Find where the given text appears and provide that cell's center as [X, Y] coordinate. 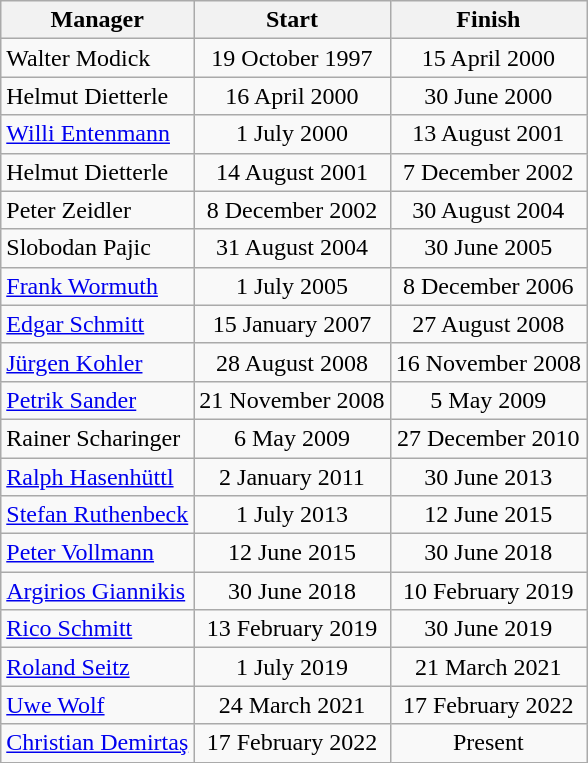
8 December 2006 [488, 286]
14 August 2001 [292, 172]
Argirios Giannikis [98, 591]
30 June 2019 [488, 629]
30 June 2013 [488, 477]
30 August 2004 [488, 210]
Start [292, 20]
21 March 2021 [488, 667]
Stefan Ruthenbeck [98, 515]
21 November 2008 [292, 400]
Peter Zeidler [98, 210]
8 December 2002 [292, 210]
Finish [488, 20]
Manager [98, 20]
Roland Seitz [98, 667]
13 August 2001 [488, 134]
Slobodan Pajic [98, 248]
Rico Schmitt [98, 629]
19 October 1997 [292, 58]
5 May 2009 [488, 400]
Jürgen Kohler [98, 362]
10 February 2019 [488, 591]
Walter Modick [98, 58]
2 January 2011 [292, 477]
27 December 2010 [488, 438]
27 August 2008 [488, 324]
Rainer Scharinger [98, 438]
6 May 2009 [292, 438]
Peter Vollmann [98, 553]
Edgar Schmitt [98, 324]
1 July 2019 [292, 667]
1 July 2013 [292, 515]
Ralph Hasenhüttl [98, 477]
30 June 2005 [488, 248]
15 April 2000 [488, 58]
1 July 2000 [292, 134]
1 July 2005 [292, 286]
16 November 2008 [488, 362]
16 April 2000 [292, 96]
31 August 2004 [292, 248]
Christian Demirtaş [98, 743]
15 January 2007 [292, 324]
24 March 2021 [292, 705]
Uwe Wolf [98, 705]
Frank Wormuth [98, 286]
7 December 2002 [488, 172]
13 February 2019 [292, 629]
Present [488, 743]
28 August 2008 [292, 362]
30 June 2000 [488, 96]
Willi Entenmann [98, 134]
Petrik Sander [98, 400]
